Search for the cell housing the specified text and yield its [x, y] center coordinate. 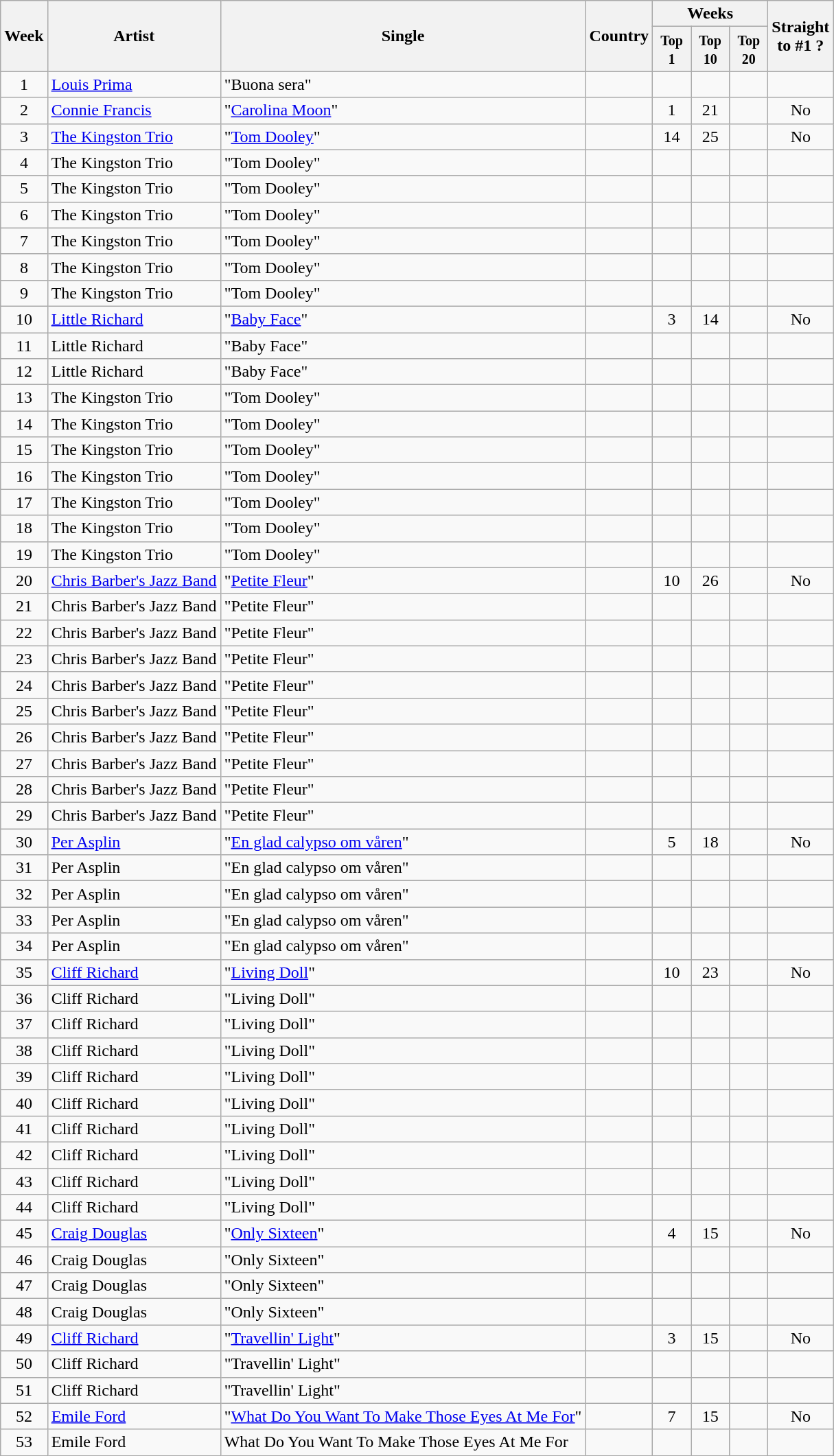
48 [24, 1312]
Week [24, 36]
Top 10 [710, 49]
51 [24, 1390]
12 [24, 372]
Country [619, 36]
52 [24, 1416]
What Do You Want To Make Those Eyes At Me For [403, 1442]
28 [24, 790]
43 [24, 1181]
11 [24, 345]
13 [24, 398]
8 [24, 267]
34 [24, 946]
38 [24, 1050]
"Buona sera" [403, 84]
2 [24, 110]
"What Do You Want To Make Those Eyes At Me For" [403, 1416]
9 [24, 293]
29 [24, 816]
36 [24, 998]
47 [24, 1286]
Artist [134, 36]
39 [24, 1077]
46 [24, 1260]
45 [24, 1234]
Straight to #1 ? [800, 36]
27 [24, 764]
16 [24, 476]
49 [24, 1338]
50 [24, 1364]
20 [24, 580]
37 [24, 1024]
22 [24, 633]
Weeks [710, 14]
32 [24, 894]
17 [24, 502]
Top 1 [672, 49]
41 [24, 1129]
Connie Francis [134, 110]
31 [24, 868]
6 [24, 215]
42 [24, 1155]
30 [24, 842]
24 [24, 685]
44 [24, 1208]
Top 20 [749, 49]
35 [24, 972]
Single [403, 36]
53 [24, 1442]
Louis Prima [134, 84]
"Carolina Moon" [403, 110]
40 [24, 1103]
19 [24, 554]
33 [24, 920]
